From the cell containing the given text, extract its center point as [x, y] coordinate. 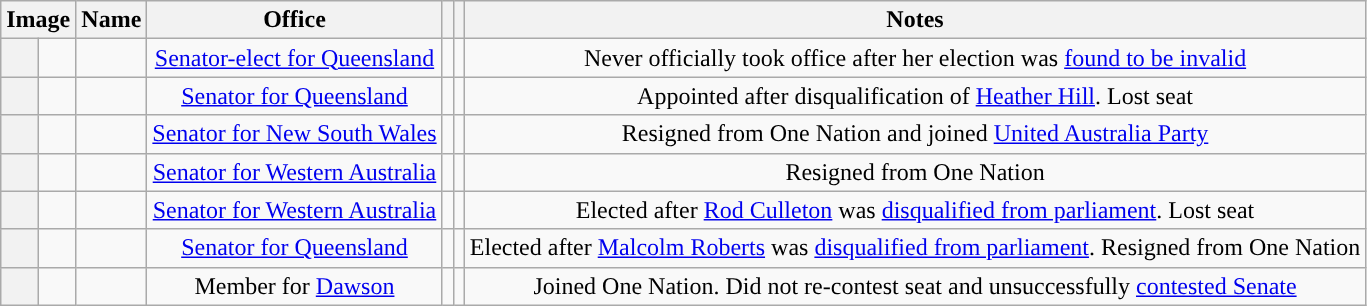
Resigned from One Nation [915, 172]
Image [38, 20]
Member for Dawson [294, 286]
Name [112, 20]
Never officially took office after her election was found to be invalid [915, 58]
Senator-elect for Queensland [294, 58]
Office [294, 20]
Senator for New South Wales [294, 134]
Appointed after disqualification of Heather Hill. Lost seat [915, 96]
Notes [915, 20]
Resigned from One Nation and joined United Australia Party [915, 134]
Elected after Malcolm Roberts was disqualified from parliament. Resigned from One Nation [915, 248]
Joined One Nation. Did not re-contest seat and unsuccessfully contested Senate [915, 286]
Elected after Rod Culleton was disqualified from parliament. Lost seat [915, 210]
